Provide the [X, Y] coordinate of the cell's center where the given text is located.  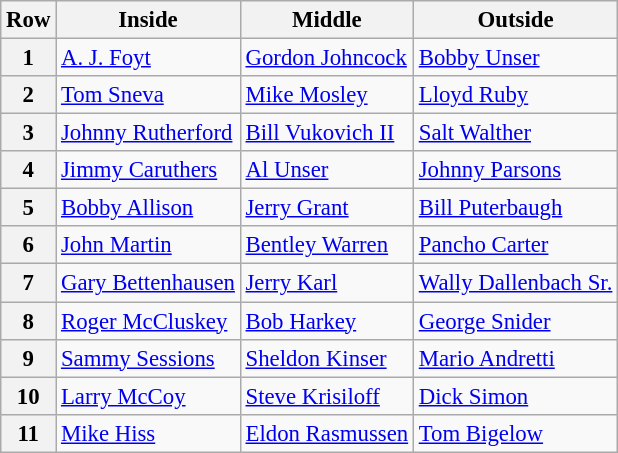
Johnny Parsons [515, 170]
Row [28, 20]
7 [28, 283]
Eldon Rasmussen [326, 433]
Steve Krisiloff [326, 396]
Roger McCluskey [148, 321]
Pancho Carter [515, 245]
Johnny Rutherford [148, 133]
Mike Hiss [148, 433]
10 [28, 396]
Sheldon Kinser [326, 358]
2 [28, 95]
5 [28, 208]
Outside [515, 20]
Bill Vukovich II [326, 133]
Sammy Sessions [148, 358]
A. J. Foyt [148, 58]
4 [28, 170]
Bobby Allison [148, 208]
9 [28, 358]
Tom Bigelow [515, 433]
Jerry Grant [326, 208]
Inside [148, 20]
11 [28, 433]
Bob Harkey [326, 321]
1 [28, 58]
Mike Mosley [326, 95]
8 [28, 321]
Bentley Warren [326, 245]
Al Unser [326, 170]
Wally Dallenbach Sr. [515, 283]
Tom Sneva [148, 95]
Gary Bettenhausen [148, 283]
Larry McCoy [148, 396]
Gordon Johncock [326, 58]
George Snider [515, 321]
Salt Walther [515, 133]
Bobby Unser [515, 58]
Middle [326, 20]
6 [28, 245]
John Martin [148, 245]
3 [28, 133]
Jimmy Caruthers [148, 170]
Dick Simon [515, 396]
Bill Puterbaugh [515, 208]
Mario Andretti [515, 358]
Jerry Karl [326, 283]
Lloyd Ruby [515, 95]
